Determine the (x, y) coordinate at the center of the cell enclosing the given text.  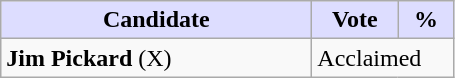
Candidate (156, 20)
% (426, 20)
Acclaimed (383, 58)
Jim Pickard (X) (156, 58)
Vote (355, 20)
